Scan for the cell matching the given text and deliver its [x, y] coordinate at center. 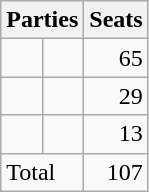
Seats [116, 20]
13 [116, 134]
Total [42, 172]
107 [116, 172]
Parties [42, 20]
65 [116, 58]
29 [116, 96]
